Return the [x, y] coordinate for the center point of the cell that contains the specified text.  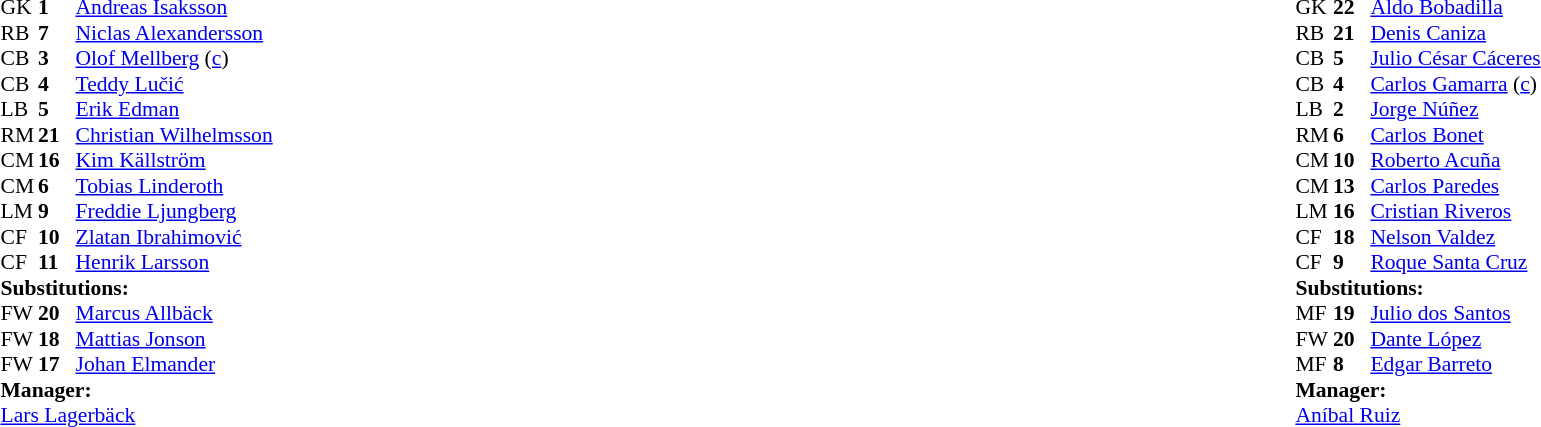
Mattias Jonson [174, 339]
Roberto Acuña [1455, 161]
Erik Edman [174, 109]
8 [1352, 365]
Zlatan Ibrahimović [174, 237]
Carlos Paredes [1455, 186]
13 [1352, 186]
Edgar Barreto [1455, 365]
Freddie Ljungberg [174, 211]
2 [1352, 109]
Kim Källström [174, 161]
7 [57, 33]
Carlos Gamarra (c) [1455, 84]
17 [57, 365]
Christian Wilhelmsson [174, 135]
Carlos Bonet [1455, 135]
Denis Caniza [1455, 33]
Niclas Alexandersson [174, 33]
Jorge Núñez [1455, 109]
Marcus Allbäck [174, 313]
Olof Mellberg (c) [174, 59]
19 [1352, 313]
Henrik Larsson [174, 263]
Teddy Lučić [174, 84]
3 [57, 59]
Julio César Cáceres [1455, 59]
Roque Santa Cruz [1455, 263]
Nelson Valdez [1455, 237]
Tobias Linderoth [174, 186]
Dante López [1455, 339]
Cristian Riveros [1455, 211]
Julio dos Santos [1455, 313]
11 [57, 263]
Johan Elmander [174, 365]
